Output the [x, y] coordinate of the center of the cell containing the given text.  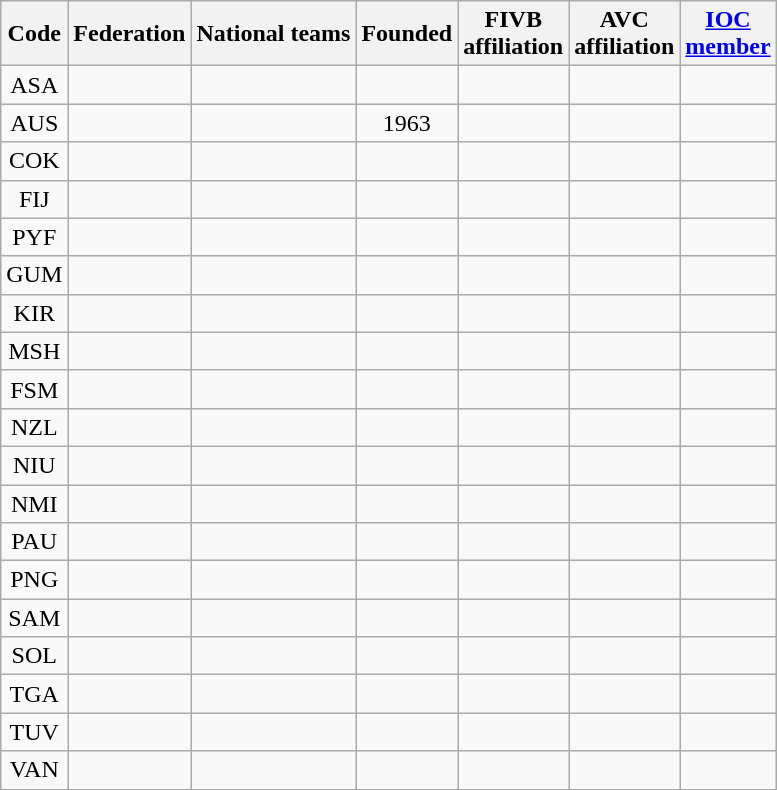
FIVBaffiliation [514, 34]
PNG [34, 580]
SOL [34, 656]
KIR [34, 313]
Code [34, 34]
PAU [34, 542]
Founded [407, 34]
VAN [34, 770]
FIJ [34, 199]
NZL [34, 427]
MSH [34, 351]
NMI [34, 503]
AUS [34, 123]
AVCaffiliation [624, 34]
ASA [34, 85]
National teams [274, 34]
NIU [34, 465]
IOCmember [728, 34]
COK [34, 161]
FSM [34, 389]
GUM [34, 275]
Federation [130, 34]
SAM [34, 618]
TUV [34, 732]
PYF [34, 237]
TGA [34, 694]
1963 [407, 123]
